From the cell containing the given text, extract its center point as [X, Y] coordinate. 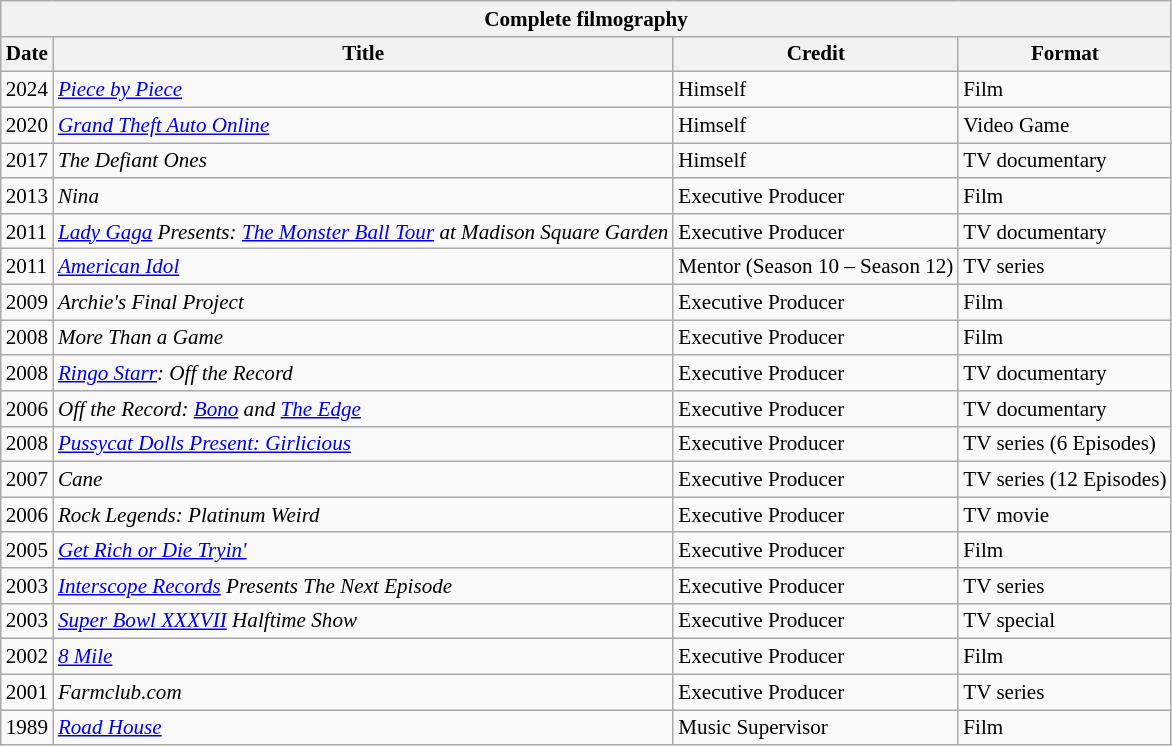
More Than a Game [363, 338]
Title [363, 54]
2009 [27, 302]
Grand Theft Auto Online [363, 124]
Date [27, 54]
2001 [27, 692]
Get Rich or Die Tryin' [363, 550]
8 Mile [363, 656]
Format [1064, 54]
Cane [363, 480]
The Defiant Ones [363, 160]
Piece by Piece [363, 90]
Credit [816, 54]
2002 [27, 656]
Ringo Starr: Off the Record [363, 372]
2005 [27, 550]
2007 [27, 480]
Nina [363, 196]
Rock Legends: Platinum Weird [363, 514]
2024 [27, 90]
Pussycat Dolls Present: Girlicious [363, 444]
TV series (6 Episodes) [1064, 444]
Lady Gaga Presents: The Monster Ball Tour at Madison Square Garden [363, 230]
2017 [27, 160]
TV series (12 Episodes) [1064, 480]
Video Game [1064, 124]
Archie's Final Project [363, 302]
1989 [27, 728]
Road House [363, 728]
Interscope Records Presents The Next Episode [363, 586]
Off the Record: Bono and The Edge [363, 408]
Complete filmography [586, 18]
Music Supervisor [816, 728]
2013 [27, 196]
Mentor (Season 10 – Season 12) [816, 266]
American Idol [363, 266]
TV movie [1064, 514]
TV special [1064, 620]
Super Bowl XXXVII Halftime Show [363, 620]
2020 [27, 124]
Farmclub.com [363, 692]
